From the cell containing the given text, extract its center point as (x, y) coordinate. 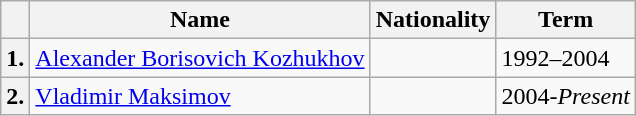
Vladimir Maksimov (200, 96)
Name (200, 20)
Alexander Borisovich Kozhukhov (200, 58)
Nationality (433, 20)
2004-Present (566, 96)
1992–2004 (566, 58)
2. (16, 96)
1. (16, 58)
Term (566, 20)
